Determine the [X, Y] coordinate at the center of the cell enclosing the given text.  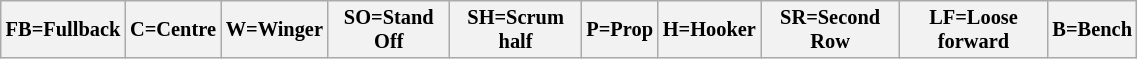
P=Prop [619, 29]
SR=Second Row [830, 29]
W=Winger [274, 29]
B=Bench [1092, 29]
SO=Stand Off [389, 29]
LF=Loose forward [973, 29]
C=Centre [173, 29]
FB=Fullback [63, 29]
H=Hooker [710, 29]
SH=Scrum half [516, 29]
